Return [x, y] of the center of cell containing provided text 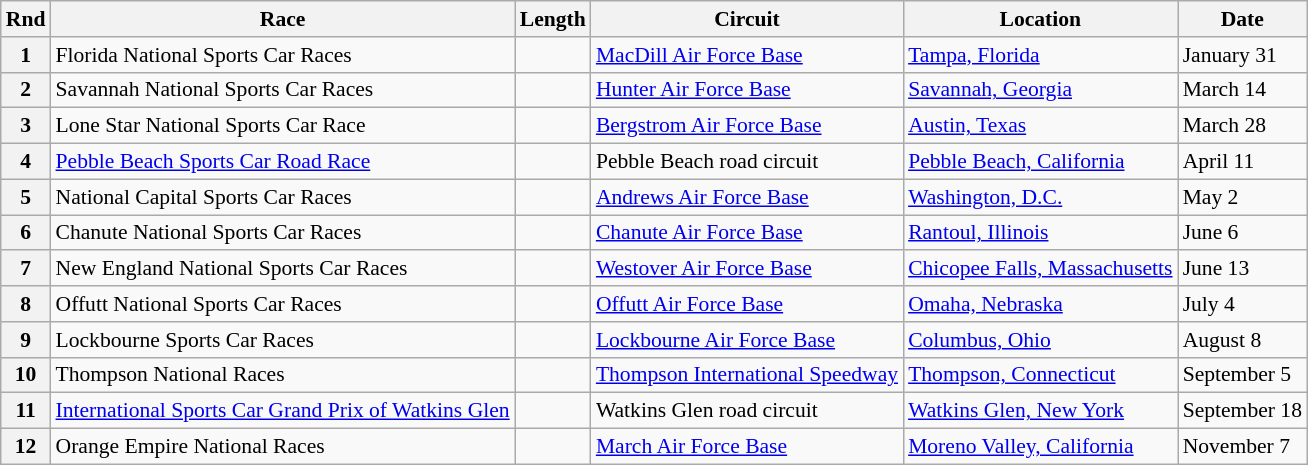
Florida National Sports Car Races [282, 55]
Austin, Texas [1040, 126]
Race [282, 19]
Columbus, Ohio [1040, 340]
2 [26, 90]
9 [26, 340]
3 [26, 126]
Location [1040, 19]
September 18 [1242, 411]
March 14 [1242, 90]
January 31 [1242, 55]
Savannah National Sports Car Races [282, 90]
Chanute Air Force Base [747, 233]
Pebble Beach Sports Car Road Race [282, 162]
Hunter Air Force Base [747, 90]
Andrews Air Force Base [747, 197]
November 7 [1242, 447]
August 8 [1242, 340]
June 6 [1242, 233]
Offutt National Sports Car Races [282, 304]
4 [26, 162]
Pebble Beach, California [1040, 162]
Tampa, Florida [1040, 55]
Westover Air Force Base [747, 269]
September 5 [1242, 375]
11 [26, 411]
1 [26, 55]
Pebble Beach road circuit [747, 162]
Washington, D.C. [1040, 197]
March Air Force Base [747, 447]
Rnd [26, 19]
Rantoul, Illinois [1040, 233]
Bergstrom Air Force Base [747, 126]
12 [26, 447]
New England National Sports Car Races [282, 269]
Thompson, Connecticut [1040, 375]
March 28 [1242, 126]
Thompson National Races [282, 375]
Lockbourne Sports Car Races [282, 340]
May 2 [1242, 197]
International Sports Car Grand Prix of Watkins Glen [282, 411]
Thompson International Speedway [747, 375]
Watkins Glen road circuit [747, 411]
June 13 [1242, 269]
April 11 [1242, 162]
Orange Empire National Races [282, 447]
Length [553, 19]
Offutt Air Force Base [747, 304]
Chanute National Sports Car Races [282, 233]
Chicopee Falls, Massachusetts [1040, 269]
Omaha, Nebraska [1040, 304]
National Capital Sports Car Races [282, 197]
Date [1242, 19]
July 4 [1242, 304]
7 [26, 269]
10 [26, 375]
Moreno Valley, California [1040, 447]
5 [26, 197]
Savannah, Georgia [1040, 90]
MacDill Air Force Base [747, 55]
Lockbourne Air Force Base [747, 340]
Lone Star National Sports Car Race [282, 126]
Circuit [747, 19]
Watkins Glen, New York [1040, 411]
8 [26, 304]
6 [26, 233]
